Determine the (X, Y) coordinate at the center of the cell enclosing the given text.  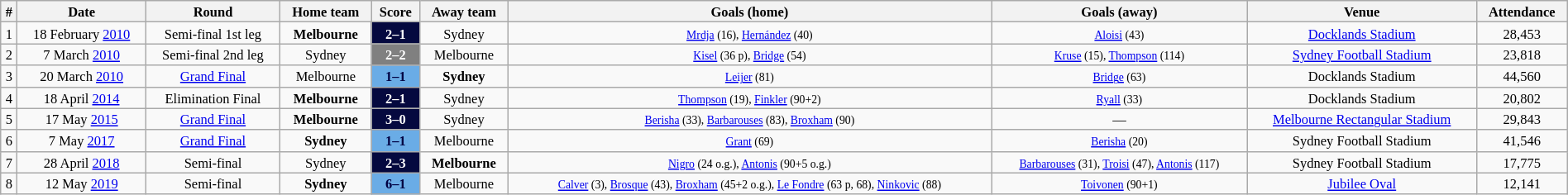
Goals (home) (749, 12)
Leijer (81) (749, 76)
Kisel (36 p), Bridge (54) (749, 55)
3–0 (395, 119)
Date (81, 12)
41,546 (1522, 140)
18 February 2010 (81, 33)
5 (9, 119)
17,775 (1522, 162)
# (9, 12)
23,818 (1522, 55)
Away team (465, 12)
Semi-final 2nd leg (213, 55)
Berisha (33), Barbarouses (83), Broxham (90) (749, 119)
Venue (1361, 12)
8 (9, 183)
Nigro (24 o.g.), Antonis (90+5 o.g.) (749, 162)
20 March 2010 (81, 76)
44,560 (1522, 76)
Ryall (33) (1119, 97)
12 May 2019 (81, 183)
28 April 2018 (81, 162)
2–2 (395, 55)
Attendance (1522, 12)
Bridge (63) (1119, 76)
28,453 (1522, 33)
Score (395, 12)
Kruse (15), Thompson (114) (1119, 55)
2 (9, 55)
Grant (69) (749, 140)
17 May 2015 (81, 119)
Melbourne Rectangular Stadium (1361, 119)
Aloisi (43) (1119, 33)
Home team (326, 12)
6 (9, 140)
12,141 (1522, 183)
7 May 2017 (81, 140)
Round (213, 12)
7 March 2010 (81, 55)
7 (9, 162)
20,802 (1522, 97)
1 (9, 33)
Toivonen (90+1) (1119, 183)
Berisha (20) (1119, 140)
Semi-final 1st leg (213, 33)
Barbarouses (31), Troisi (47), Antonis (117) (1119, 162)
Thompson (19), Finkler (90+2) (749, 97)
Goals (away) (1119, 12)
Jubilee Oval (1361, 183)
18 April 2014 (81, 97)
Calver (3), Brosque (43), Broxham (45+2 o.g.), Le Fondre (63 p, 68), Ninkovic (88) (749, 183)
29,843 (1522, 119)
Mrdja (16), Hernández (40) (749, 33)
6–1 (395, 183)
2–3 (395, 162)
Elimination Final (213, 97)
4 (9, 97)
3 (9, 76)
— (1119, 119)
